Return (X, Y) of the center of cell containing provided text 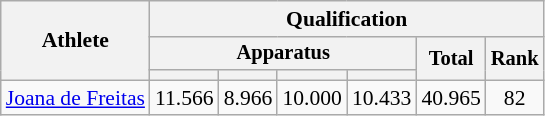
11.566 (184, 98)
Total (450, 58)
Joana de Freitas (76, 98)
Apparatus (283, 54)
Athlete (76, 40)
10.000 (312, 98)
Rank (515, 58)
8.966 (248, 98)
82 (515, 98)
40.965 (450, 98)
10.433 (382, 98)
Qualification (346, 19)
